From the cell containing the given text, extract its center point as [X, Y] coordinate. 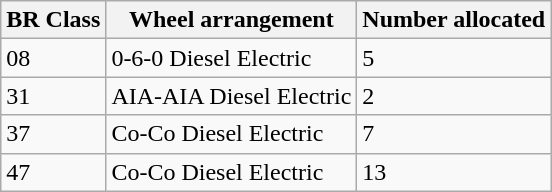
31 [54, 96]
Wheel arrangement [232, 20]
5 [454, 58]
2 [454, 96]
0-6-0 Diesel Electric [232, 58]
AIA-AIA Diesel Electric [232, 96]
13 [454, 172]
08 [54, 58]
BR Class [54, 20]
47 [54, 172]
Number allocated [454, 20]
37 [54, 134]
7 [454, 134]
